Locate the cell with the specified text and output its (X, Y) center coordinate. 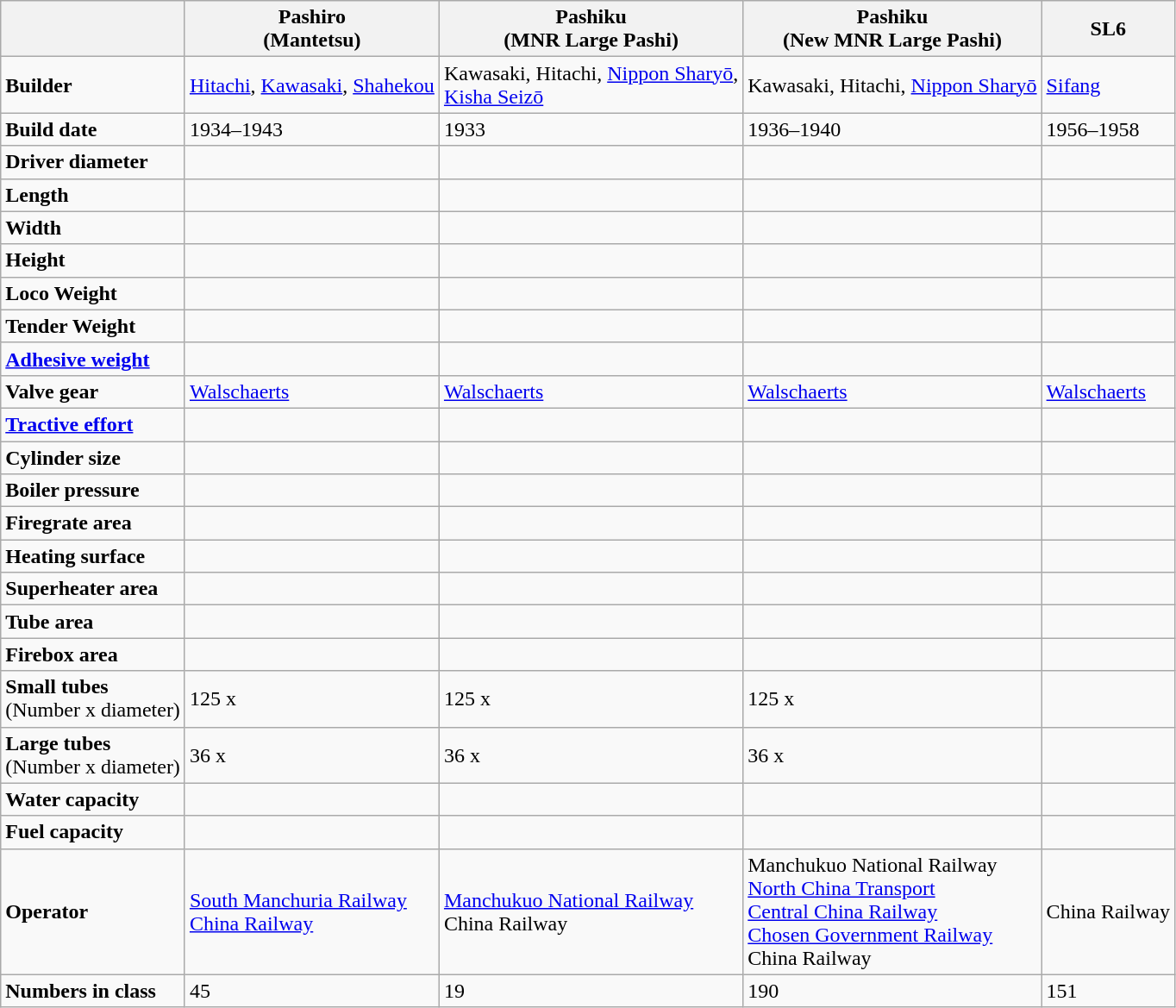
Numbers in class (93, 991)
Superheater area (93, 589)
151 (1108, 991)
China Railway (1108, 911)
Manchukuo National RailwayChina Railway (591, 911)
South Manchuria RailwayChina Railway (312, 911)
1956–1958 (1108, 129)
Height (93, 260)
1933 (591, 129)
Width (93, 228)
SL6 (1108, 29)
19 (591, 991)
Adhesive weight (93, 359)
Kawasaki, Hitachi, Nippon Sharyō, Kisha Seizō (591, 85)
45 (312, 991)
Water capacity (93, 799)
Loco Weight (93, 293)
1936–1940 (892, 129)
Hitachi, Kawasaki, Shahekou (312, 85)
Pashiro(Mantetsu) (312, 29)
190 (892, 991)
Boiler pressure (93, 491)
Small tubes(Number x diameter) (93, 698)
Build date (93, 129)
Tractive effort (93, 424)
1934–1943 (312, 129)
Sifang (1108, 85)
Manchukuo National RailwayNorth China TransportCentral China RailwayChosen Government RailwayChina Railway (892, 911)
Large tubes(Number x diameter) (93, 755)
Cylinder size (93, 458)
Fuel capacity (93, 832)
Firegrate area (93, 523)
Pashiku(New MNR Large Pashi) (892, 29)
Firebox area (93, 654)
Kawasaki, Hitachi, Nippon Sharyō (892, 85)
Driver diameter (93, 162)
Length (93, 195)
Builder (93, 85)
Pashiku(MNR Large Pashi) (591, 29)
Tender Weight (93, 326)
Heating surface (93, 556)
Tube area (93, 622)
Operator (93, 911)
Valve gear (93, 391)
